Output the (x, y) coordinate of the center of the cell containing the given text.  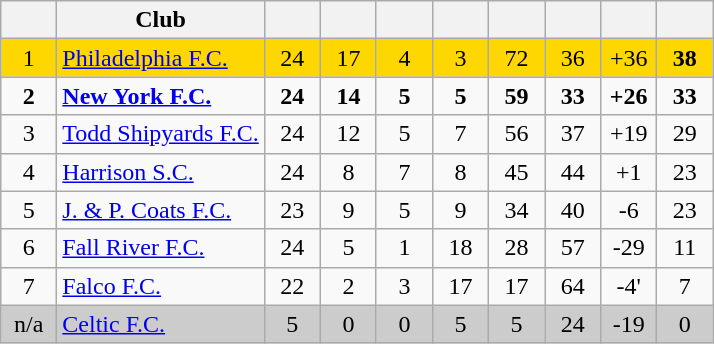
12 (348, 134)
+26 (629, 96)
-6 (629, 210)
+19 (629, 134)
J. & P. Coats F.C. (160, 210)
New York F.C. (160, 96)
Philadelphia F.C. (160, 58)
Falco F.C. (160, 286)
6 (29, 248)
72 (517, 58)
-29 (629, 248)
-19 (629, 324)
45 (517, 172)
56 (517, 134)
29 (685, 134)
+1 (629, 172)
64 (573, 286)
14 (348, 96)
36 (573, 58)
57 (573, 248)
Celtic F.C. (160, 324)
Todd Shipyards F.C. (160, 134)
22 (292, 286)
-4' (629, 286)
18 (460, 248)
59 (517, 96)
28 (517, 248)
34 (517, 210)
11 (685, 248)
37 (573, 134)
38 (685, 58)
Fall River F.C. (160, 248)
Harrison S.C. (160, 172)
40 (573, 210)
44 (573, 172)
+36 (629, 58)
n/a (29, 324)
Club (160, 20)
